Provide the [x, y] coordinate of the cell's center where the given text is located.  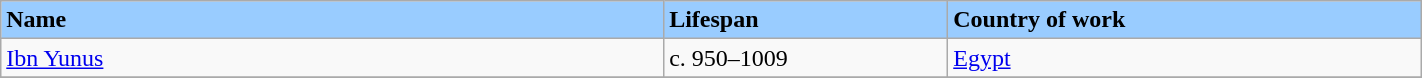
c. 950–1009 [806, 58]
Egypt [1185, 58]
Name [332, 20]
Country of work [1185, 20]
Ibn Yunus [332, 58]
Lifespan [806, 20]
